Identify which cell holds the provided text, then report its [x, y] central coordinate. 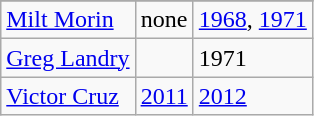
Victor Cruz [68, 96]
none [164, 20]
2011 [164, 96]
Milt Morin [68, 20]
1968, 1971 [252, 20]
1971 [252, 58]
Greg Landry [68, 58]
2012 [252, 96]
